Pinpoint the cell where the given text exists, returning its (X, Y) midpoint coordinate. 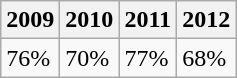
70% (90, 58)
77% (148, 58)
2012 (206, 20)
2010 (90, 20)
76% (30, 58)
2009 (30, 20)
2011 (148, 20)
68% (206, 58)
